Search for the cell housing the specified text and yield its [x, y] center coordinate. 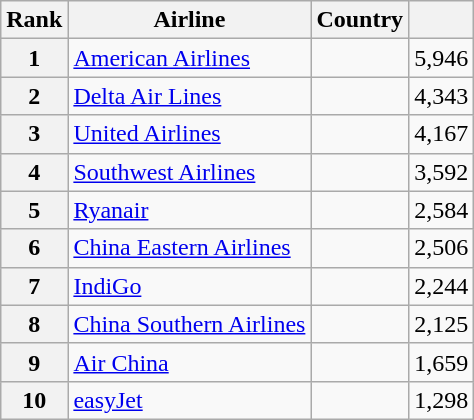
Country [360, 20]
2,584 [442, 210]
5 [34, 210]
Airline [190, 20]
IndiGo [190, 286]
China Eastern Airlines [190, 248]
10 [34, 400]
1,298 [442, 400]
6 [34, 248]
2,244 [442, 286]
Delta Air Lines [190, 96]
China Southern Airlines [190, 324]
Ryanair [190, 210]
4,343 [442, 96]
4 [34, 172]
American Airlines [190, 58]
4,167 [442, 134]
3 [34, 134]
2,506 [442, 248]
2,125 [442, 324]
2 [34, 96]
5,946 [442, 58]
Southwest Airlines [190, 172]
United Airlines [190, 134]
3,592 [442, 172]
Air China [190, 362]
9 [34, 362]
7 [34, 286]
easyJet [190, 400]
1 [34, 58]
8 [34, 324]
1,659 [442, 362]
Rank [34, 20]
